Output the (x, y) coordinate of the center of the cell containing the given text.  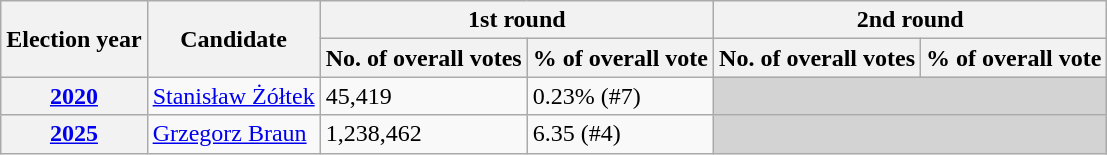
6.35 (#4) (620, 134)
Candidate (234, 39)
2020 (74, 96)
Stanisław Żółtek (234, 96)
2025 (74, 134)
2nd round (910, 20)
Election year (74, 39)
45,419 (424, 96)
1st round (516, 20)
Grzegorz Braun (234, 134)
1,238,462 (424, 134)
0.23% (#7) (620, 96)
